Capture the cell that displays the provided text and extract its [x, y] central coordinate. 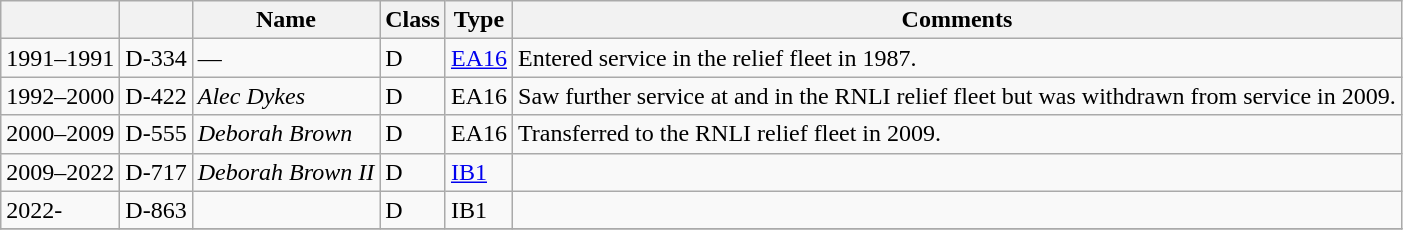
D-334 [156, 58]
Saw further service at and in the RNLI relief fleet but was withdrawn from service in 2009. [958, 96]
Transferred to the RNLI relief fleet in 2009. [958, 134]
Type [478, 20]
D-717 [156, 172]
Entered service in the relief fleet in 1987. [958, 58]
D-422 [156, 96]
Class [413, 20]
Alec Dykes [286, 96]
D-555 [156, 134]
— [286, 58]
1991–1991 [60, 58]
Comments [958, 20]
2009–2022 [60, 172]
Deborah Brown [286, 134]
1992–2000 [60, 96]
D-863 [156, 210]
2000–2009 [60, 134]
Deborah Brown II [286, 172]
Name [286, 20]
2022- [60, 210]
